Capture the cell that displays the provided text and extract its [X, Y] central coordinate. 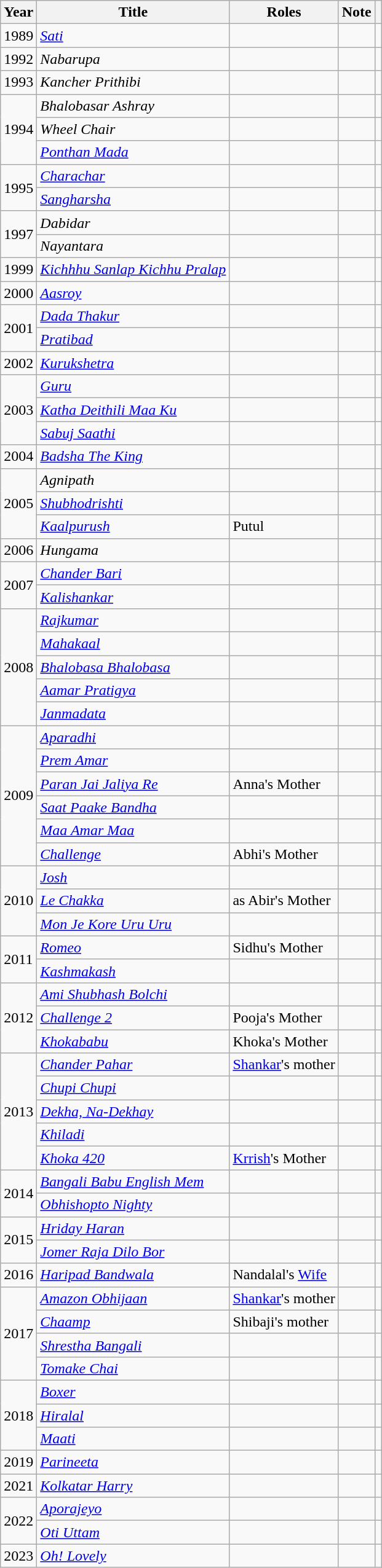
2005 [18, 503]
Kichhhu Sanlap Kichhu Pralap [133, 269]
Challenge [133, 854]
Shibaji's mother [284, 1322]
1993 [18, 82]
1994 [18, 129]
Krrish's Mother [284, 1158]
Dabidar [133, 222]
Challenge 2 [133, 1017]
Wheel Chair [133, 129]
Charachar [133, 176]
Janmadata [133, 714]
Le Chakka [133, 901]
Badsha The King [133, 457]
Mahakaal [133, 643]
Hiralal [133, 1415]
Khokababu [133, 1041]
Pooja's Mother [284, 1017]
Guru [133, 386]
2001 [18, 328]
as Abir's Mother [284, 901]
Bangali Babu English Mem [133, 1182]
Obhishopto Nighty [133, 1205]
Kancher Prithibi [133, 82]
Josh [133, 877]
Haripad Bandwala [133, 1275]
2015 [18, 1240]
Oh! Lovely [133, 1556]
2022 [18, 1521]
2003 [18, 410]
1992 [18, 59]
Putul [284, 527]
Abhi's Mother [284, 854]
Kalishankar [133, 597]
Sati [133, 36]
Hungama [133, 550]
Khiladi [133, 1135]
Note [357, 12]
Chander Pahar [133, 1065]
Chander Bari [133, 573]
Nandalal's Wife [284, 1275]
Amazon Obhijaan [133, 1298]
Katha Deithili Maa Ku [133, 410]
Aporajeyo [133, 1509]
Chupi Chupi [133, 1088]
Ami Shubhash Bolchi [133, 994]
2013 [18, 1111]
Title [133, 12]
Sabuj Saathi [133, 433]
Shubhodrishti [133, 503]
1999 [18, 269]
Khoka's Mother [284, 1041]
Dekha, Na-Dekhay [133, 1111]
Nabarupa [133, 59]
Jomer Raja Dilo Bor [133, 1252]
2014 [18, 1193]
Dada Thakur [133, 316]
Aparadhi [133, 737]
2021 [18, 1486]
Bhalobasa Bhalobasa [133, 667]
2023 [18, 1556]
1995 [18, 187]
1989 [18, 36]
Oti Uttam [133, 1532]
Sangharsha [133, 199]
Anna's Mother [284, 784]
1997 [18, 234]
2008 [18, 667]
2009 [18, 796]
Aamar Pratigya [133, 691]
2011 [18, 959]
Parineeta [133, 1462]
2018 [18, 1415]
Roles [284, 12]
2019 [18, 1462]
Prem Amar [133, 761]
2002 [18, 363]
Nayantara [133, 246]
Maa Amar Maa [133, 831]
Kaalpurush [133, 527]
Pratibad [133, 340]
Maati [133, 1439]
Sidhu's Mother [284, 947]
2000 [18, 293]
Shrestha Bangali [133, 1345]
2006 [18, 550]
Ponthan Mada [133, 152]
Aasroy [133, 293]
Year [18, 12]
Tomake Chai [133, 1368]
Kolkatar Harry [133, 1486]
Saat Paake Bandha [133, 807]
2012 [18, 1017]
Agnipath [133, 480]
Hriday Haran [133, 1228]
2010 [18, 901]
Boxer [133, 1392]
Paran Jai Jaliya Re [133, 784]
Chaamp [133, 1322]
Romeo [133, 947]
2004 [18, 457]
2016 [18, 1275]
Khoka 420 [133, 1158]
Kashmakash [133, 971]
2017 [18, 1333]
Kurukshetra [133, 363]
2007 [18, 585]
Bhalobasar Ashray [133, 106]
Rajkumar [133, 620]
Mon Je Kore Uru Uru [133, 924]
